Extract the (X, Y) coordinate from the center of the cell holding the provided text.  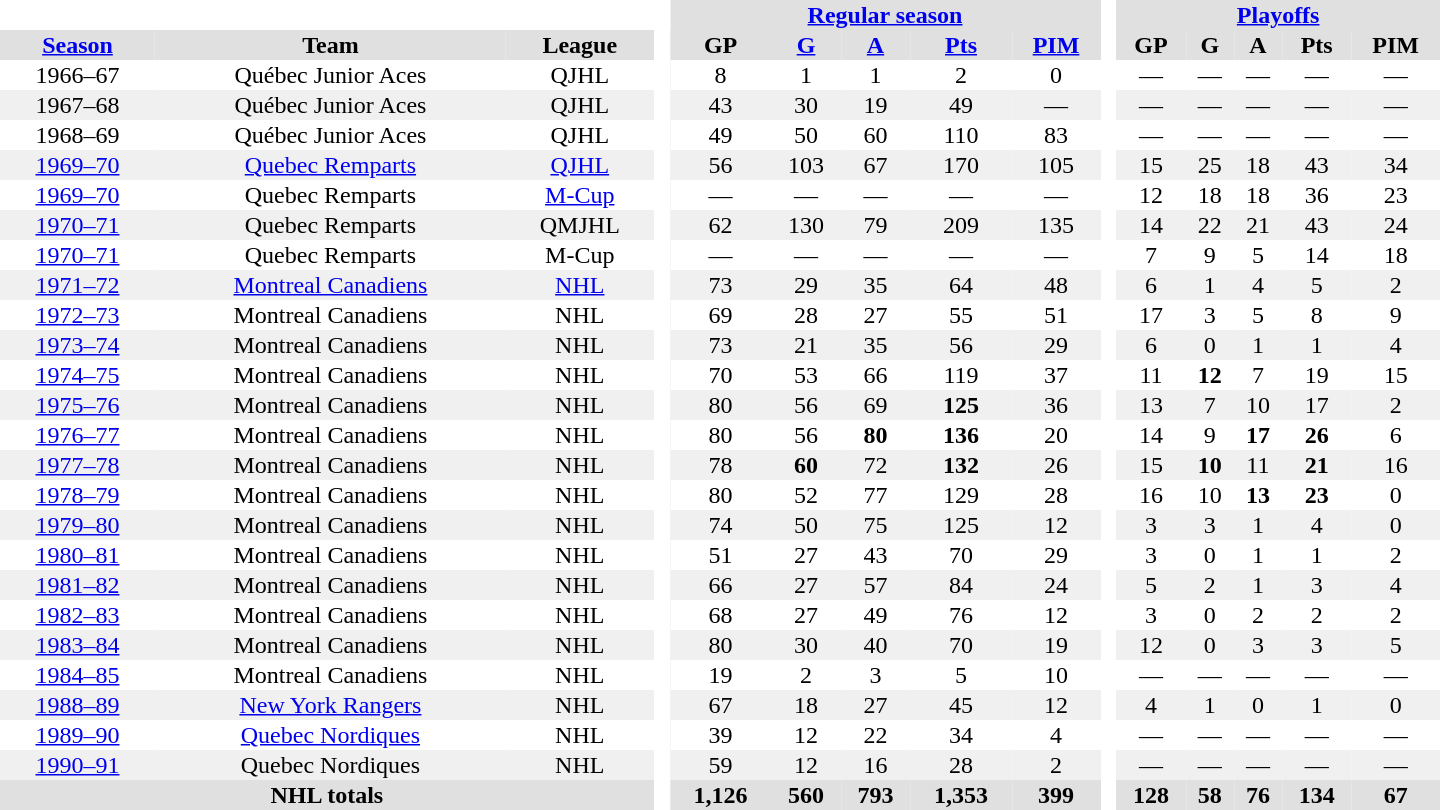
League (580, 45)
1976–77 (78, 435)
64 (961, 285)
1974–75 (78, 375)
560 (806, 795)
1968–69 (78, 135)
1990–91 (78, 765)
78 (721, 465)
1989–90 (78, 735)
58 (1210, 795)
40 (876, 645)
128 (1150, 795)
59 (721, 765)
129 (961, 495)
132 (961, 465)
1978–79 (78, 495)
1982–83 (78, 615)
20 (1056, 435)
74 (721, 525)
1973–74 (78, 345)
1979–80 (78, 525)
79 (876, 225)
1975–76 (78, 405)
37 (1056, 375)
105 (1056, 165)
52 (806, 495)
72 (876, 465)
25 (1210, 165)
1966–67 (78, 75)
NHL totals (327, 795)
New York Rangers (330, 705)
1971–72 (78, 285)
1,126 (721, 795)
1983–84 (78, 645)
170 (961, 165)
103 (806, 165)
62 (721, 225)
39 (721, 735)
1967–68 (78, 105)
Regular season (885, 15)
119 (961, 375)
75 (876, 525)
55 (961, 315)
57 (876, 585)
209 (961, 225)
134 (1316, 795)
1988–89 (78, 705)
793 (876, 795)
QMJHL (580, 225)
83 (1056, 135)
1981–82 (78, 585)
1980–81 (78, 555)
399 (1056, 795)
1984–85 (78, 675)
45 (961, 705)
48 (1056, 285)
135 (1056, 225)
136 (961, 435)
77 (876, 495)
68 (721, 615)
1977–78 (78, 465)
Team (330, 45)
53 (806, 375)
130 (806, 225)
Playoffs (1278, 15)
84 (961, 585)
1972–73 (78, 315)
1,353 (961, 795)
Season (78, 45)
110 (961, 135)
